Search for the cell housing the specified text and yield its (X, Y) center coordinate. 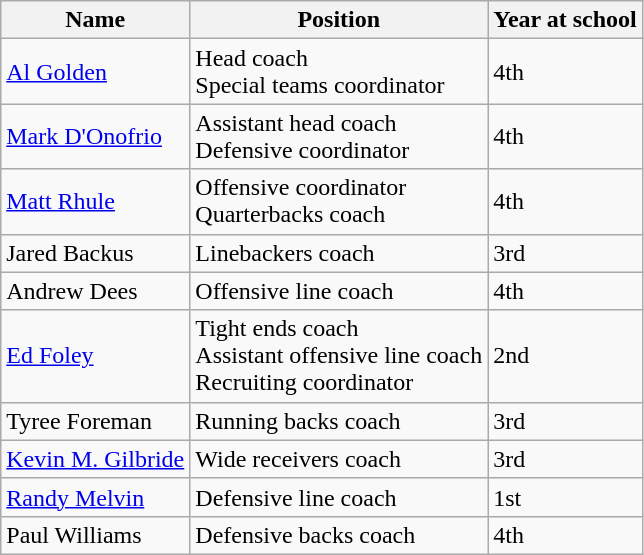
Running backs coach (339, 421)
Name (96, 20)
Linebackers coach (339, 253)
Jared Backus (96, 253)
Matt Rhule (96, 202)
Al Golden (96, 72)
Tyree Foreman (96, 421)
2nd (566, 356)
Randy Melvin (96, 497)
Ed Foley (96, 356)
Andrew Dees (96, 291)
Offensive coordinatorQuarterbacks coach (339, 202)
Tight ends coachAssistant offensive line coachRecruiting coordinator (339, 356)
Defensive line coach (339, 497)
Defensive backs coach (339, 535)
Assistant head coachDefensive coordinator (339, 136)
Offensive line coach (339, 291)
Paul Williams (96, 535)
Mark D'Onofrio (96, 136)
Head coachSpecial teams coordinator (339, 72)
Wide receivers coach (339, 459)
Position (339, 20)
1st (566, 497)
Year at school (566, 20)
Kevin M. Gilbride (96, 459)
